Pinpoint the cell where the given text exists, returning its [x, y] midpoint coordinate. 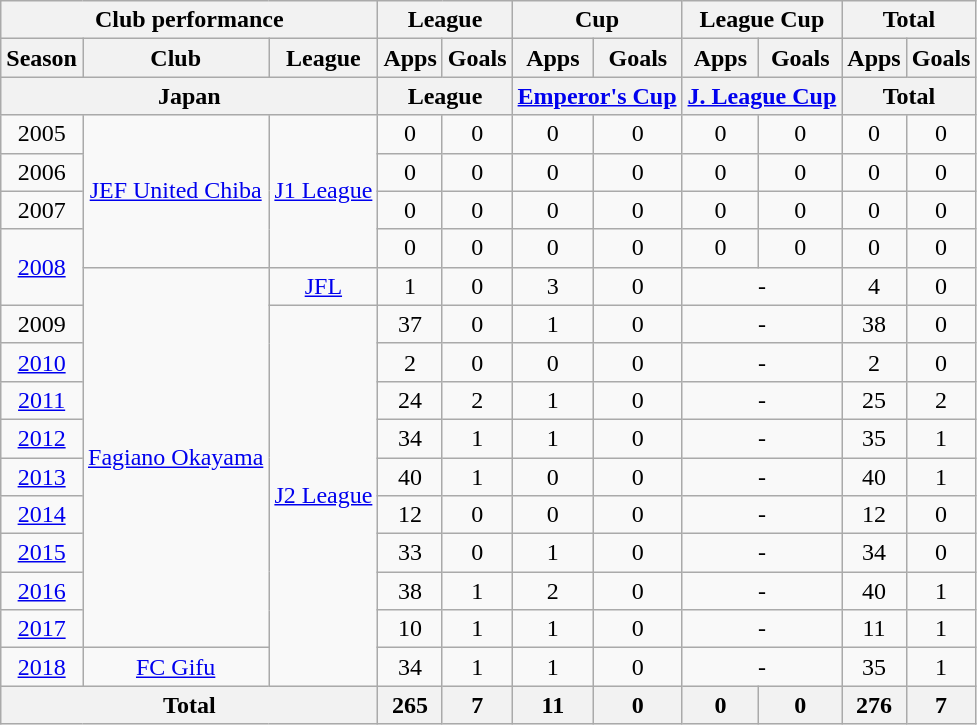
33 [410, 553]
2015 [42, 553]
J1 League [324, 191]
Season [42, 58]
FC Gifu [175, 667]
2018 [42, 667]
3 [553, 286]
2013 [42, 477]
265 [410, 705]
2016 [42, 591]
2009 [42, 324]
25 [874, 400]
Club performance [190, 20]
Fagiano Okayama [175, 458]
Emperor's Cup [597, 96]
4 [874, 286]
37 [410, 324]
2005 [42, 134]
Club [175, 58]
2012 [42, 438]
2006 [42, 172]
2007 [42, 210]
League Cup [762, 20]
276 [874, 705]
Japan [190, 96]
JFL [324, 286]
10 [410, 629]
2014 [42, 515]
2008 [42, 267]
2010 [42, 362]
Cup [597, 20]
JEF United Chiba [175, 191]
24 [410, 400]
J. League Cup [762, 96]
J2 League [324, 496]
2017 [42, 629]
2011 [42, 400]
